Output the (x, y) coordinate of the center of the cell containing the given text.  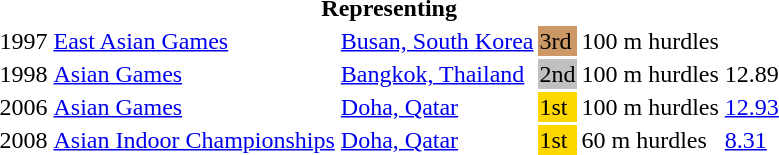
East Asian Games (194, 41)
Asian Indoor Championships (194, 140)
2nd (558, 74)
Busan, South Korea (437, 41)
Bangkok, Thailand (437, 74)
60 m hurdles (650, 140)
3rd (558, 41)
